Pinpoint the cell where the given text exists, returning its [X, Y] midpoint coordinate. 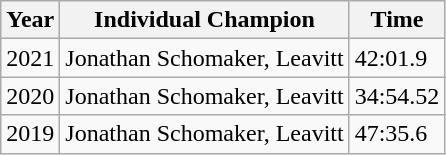
2021 [30, 58]
2019 [30, 134]
34:54.52 [397, 96]
Year [30, 20]
47:35.6 [397, 134]
Individual Champion [204, 20]
42:01.9 [397, 58]
2020 [30, 96]
Time [397, 20]
